From the cell containing the given text, extract its center point as (X, Y) coordinate. 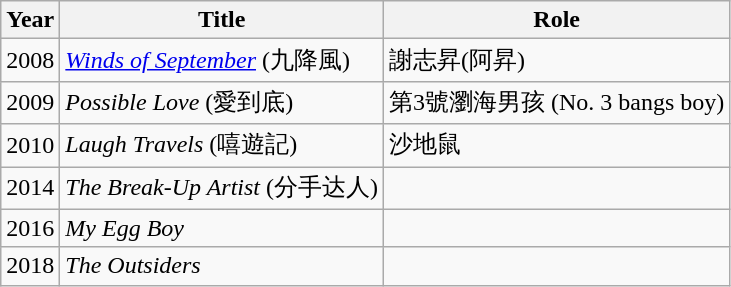
The Outsiders (222, 266)
Role (557, 20)
2014 (30, 188)
Year (30, 20)
Laugh Travels (嘻遊記) (222, 146)
2009 (30, 102)
Winds of September (九降風) (222, 60)
第3號瀏海男孩 (No. 3 bangs boy) (557, 102)
2018 (30, 266)
Possible Love (愛到底) (222, 102)
2016 (30, 228)
2010 (30, 146)
謝志昇(阿昇) (557, 60)
2008 (30, 60)
沙地鼠 (557, 146)
My Egg Boy (222, 228)
The Break-Up Artist (分手达人) (222, 188)
Title (222, 20)
